Output the (X, Y) coordinate of the center of the cell containing the given text.  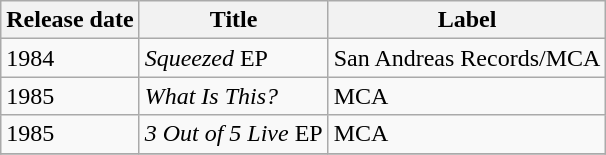
What Is This? (234, 96)
Title (234, 20)
Release date (70, 20)
3 Out of 5 Live EP (234, 134)
San Andreas Records/MCA (467, 58)
Label (467, 20)
1984 (70, 58)
Squeezed EP (234, 58)
